Return [X, Y] of the center of cell containing provided text 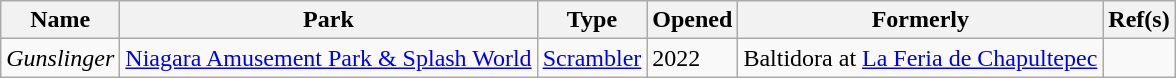
Park [328, 20]
2022 [692, 58]
Ref(s) [1139, 20]
Type [592, 20]
Scrambler [592, 58]
Niagara Amusement Park & Splash World [328, 58]
Name [60, 20]
Gunslinger [60, 58]
Formerly [920, 20]
Opened [692, 20]
Baltidora at La Feria de Chapultepec [920, 58]
